Find where the given text appears and provide that cell's center as [X, Y] coordinate. 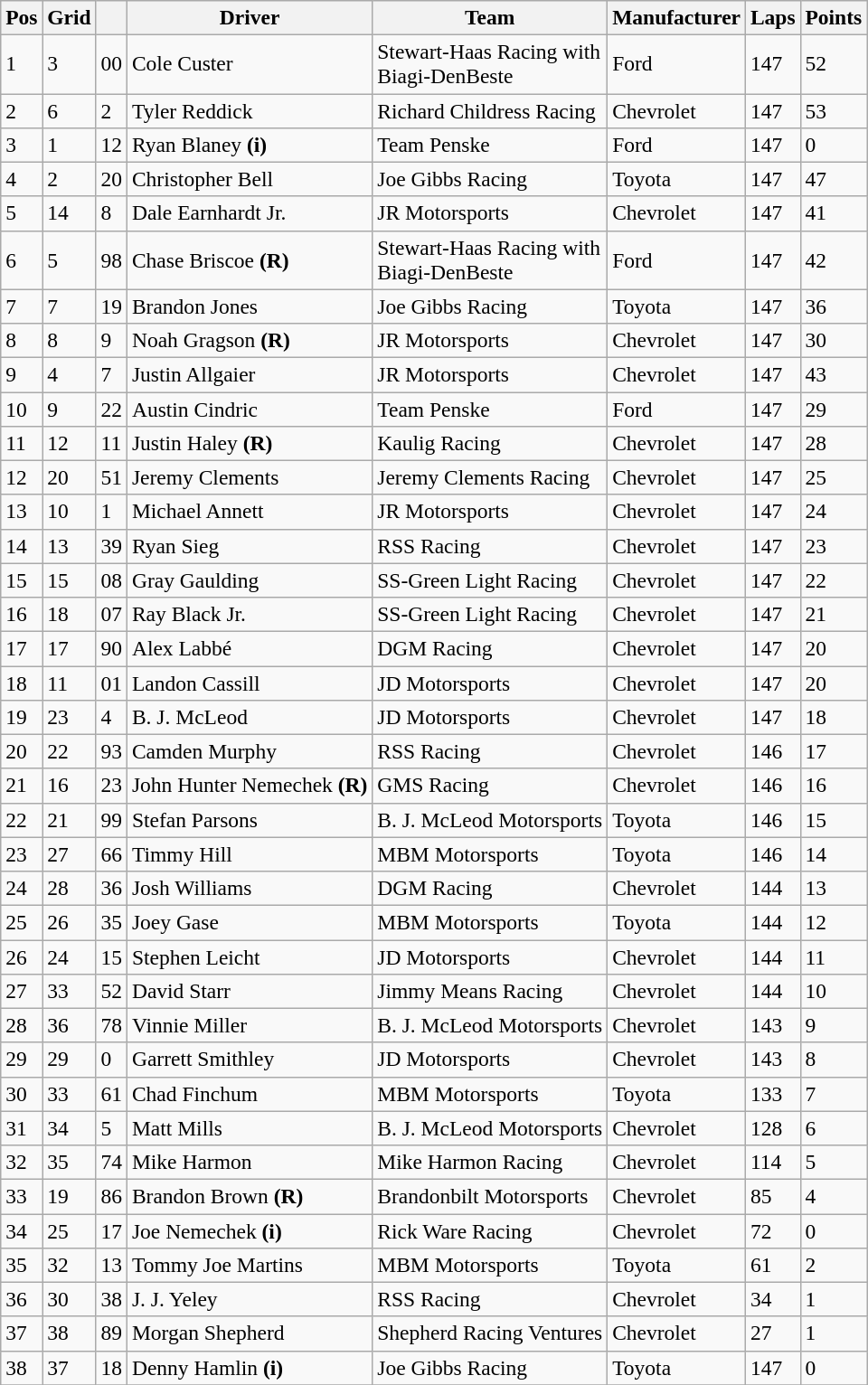
89 [111, 1333]
74 [111, 1162]
Tommy Joe Martins [250, 1265]
72 [772, 1230]
Justin Allgaier [250, 374]
Tyler Reddick [250, 110]
Christopher Bell [250, 179]
Rick Ware Racing [490, 1230]
Denny Hamlin (i) [250, 1368]
41 [834, 213]
Gray Gaulding [250, 580]
David Starr [250, 991]
Driver [250, 17]
Matt Mills [250, 1128]
Noah Gragson (R) [250, 340]
Brandon Brown (R) [250, 1196]
Camden Murphy [250, 751]
78 [111, 1025]
Garrett Smithley [250, 1060]
00 [111, 63]
99 [111, 820]
Ryan Blaney (i) [250, 145]
Stephen Leicht [250, 956]
66 [111, 854]
47 [834, 179]
Points [834, 17]
Timmy Hill [250, 854]
Shepherd Racing Ventures [490, 1333]
Pos [22, 17]
Michael Annett [250, 512]
07 [111, 614]
01 [111, 683]
Stefan Parsons [250, 820]
93 [111, 751]
51 [111, 477]
Manufacturer [676, 17]
Richard Childress Racing [490, 110]
Joe Nemechek (i) [250, 1230]
Chase Briscoe (R) [250, 260]
98 [111, 260]
Cole Custer [250, 63]
Jeremy Clements Racing [490, 477]
86 [111, 1196]
Grid [69, 17]
Brandonbilt Motorsports [490, 1196]
53 [834, 110]
Mike Harmon [250, 1162]
Jimmy Means Racing [490, 991]
85 [772, 1196]
Jeremy Clements [250, 477]
Kaulig Racing [490, 443]
128 [772, 1128]
Vinnie Miller [250, 1025]
GMS Racing [490, 786]
Brandon Jones [250, 306]
Landon Cassill [250, 683]
Justin Haley (R) [250, 443]
Josh Williams [250, 888]
Austin Cindric [250, 409]
08 [111, 580]
114 [772, 1162]
Morgan Shepherd [250, 1333]
Chad Finchum [250, 1094]
Ray Black Jr. [250, 614]
Alex Labbé [250, 648]
Laps [772, 17]
133 [772, 1094]
B. J. McLeod [250, 717]
John Hunter Nemechek (R) [250, 786]
Joey Gase [250, 922]
90 [111, 648]
J. J. Yeley [250, 1299]
43 [834, 374]
Mike Harmon Racing [490, 1162]
31 [22, 1128]
Team [490, 17]
42 [834, 260]
Dale Earnhardt Jr. [250, 213]
39 [111, 546]
Ryan Sieg [250, 546]
